For the text-containing cell, return its midpoint in [X, Y] coordinate format. 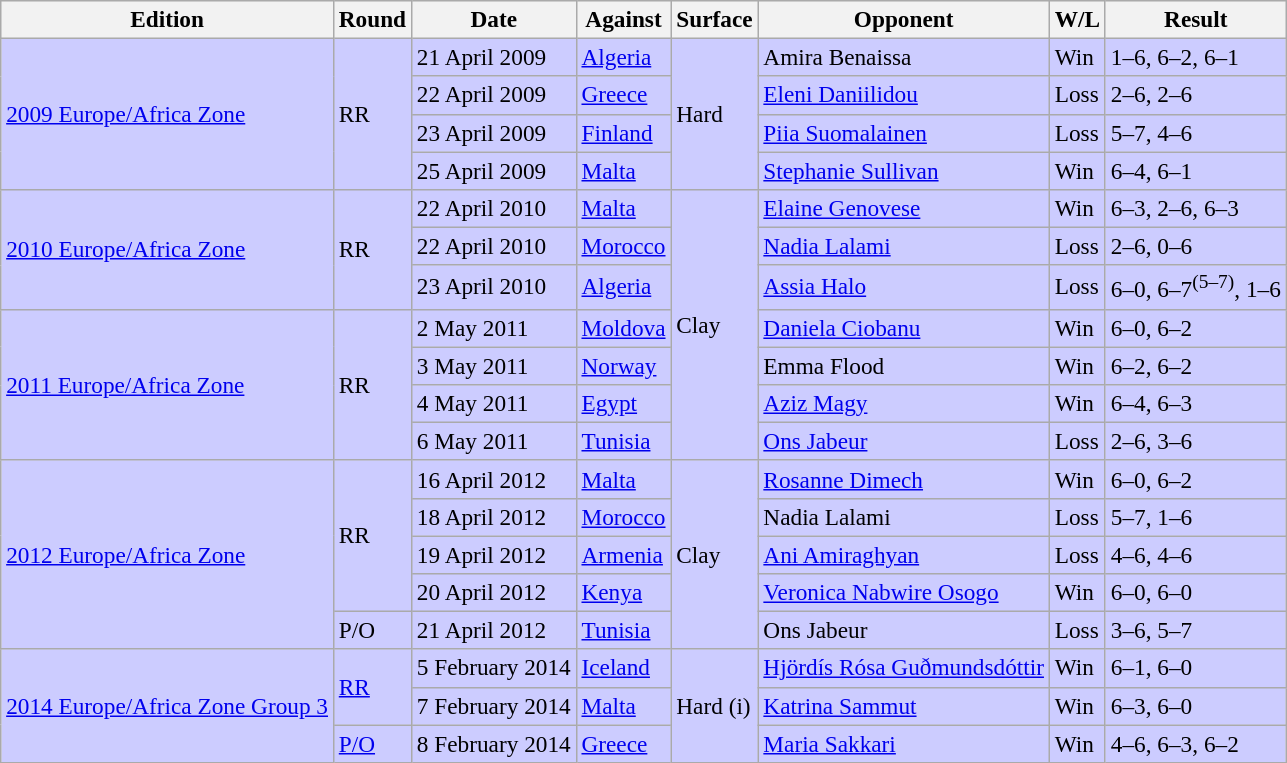
Katrina Sammut [904, 706]
8 February 2014 [494, 743]
Emma Flood [904, 366]
Finland [624, 133]
Moldova [624, 328]
6–4, 6–3 [1196, 403]
21 April 2012 [494, 630]
2012 Europe/Africa Zone [168, 554]
25 April 2009 [494, 170]
4–6, 4–6 [1196, 554]
Opponent [904, 19]
5–7, 4–6 [1196, 133]
2–6, 2–6 [1196, 95]
2009 Europe/Africa Zone [168, 114]
2–6, 3–6 [1196, 441]
6 May 2011 [494, 441]
6–0, 6–0 [1196, 592]
7 February 2014 [494, 706]
2 May 2011 [494, 328]
W/L [1077, 19]
Stephanie Sullivan [904, 170]
3–6, 5–7 [1196, 630]
23 April 2010 [494, 287]
Date [494, 19]
2–6, 0–6 [1196, 246]
6–4, 6–1 [1196, 170]
16 April 2012 [494, 479]
19 April 2012 [494, 554]
Piia Suomalainen [904, 133]
2014 Europe/Africa Zone Group 3 [168, 706]
Round [372, 19]
Elaine Genovese [904, 208]
Rosanne Dimech [904, 479]
5–7, 1–6 [1196, 517]
4–6, 6–3, 6–2 [1196, 743]
Veronica Nabwire Osogo [904, 592]
Edition [168, 19]
6–0, 6–7(5–7), 1–6 [1196, 287]
Hard (i) [714, 706]
2011 Europe/Africa Zone [168, 384]
Amira Benaissa [904, 57]
6–1, 6–0 [1196, 668]
Assia Halo [904, 287]
Hard [714, 114]
1–6, 6–2, 6–1 [1196, 57]
20 April 2012 [494, 592]
2010 Europe/Africa Zone [168, 249]
Ani Amiraghyan [904, 554]
Kenya [624, 592]
6–2, 6–2 [1196, 366]
Armenia [624, 554]
6–3, 6–0 [1196, 706]
5 February 2014 [494, 668]
Norway [624, 366]
23 April 2009 [494, 133]
Egypt [624, 403]
18 April 2012 [494, 517]
Surface [714, 19]
6–3, 2–6, 6–3 [1196, 208]
21 April 2009 [494, 57]
Result [1196, 19]
Hjördís Rósa Guðmundsdóttir [904, 668]
Maria Sakkari [904, 743]
Iceland [624, 668]
4 May 2011 [494, 403]
22 April 2009 [494, 95]
3 May 2011 [494, 366]
Aziz Magy [904, 403]
Against [624, 19]
Daniela Ciobanu [904, 328]
Eleni Daniilidou [904, 95]
